Locate the cell with the specified text and output its [X, Y] center coordinate. 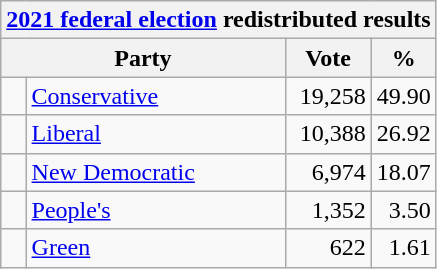
Conservative [156, 96]
% [404, 58]
18.07 [404, 172]
6,974 [328, 172]
Green [156, 248]
People's [156, 210]
10,388 [328, 134]
26.92 [404, 134]
622 [328, 248]
Party [143, 58]
1,352 [328, 210]
Liberal [156, 134]
19,258 [328, 96]
49.90 [404, 96]
New Democratic [156, 172]
3.50 [404, 210]
1.61 [404, 248]
2021 federal election redistributed results [218, 20]
Vote [328, 58]
